Determine the [x, y] coordinate at the center of the cell enclosing the given text.  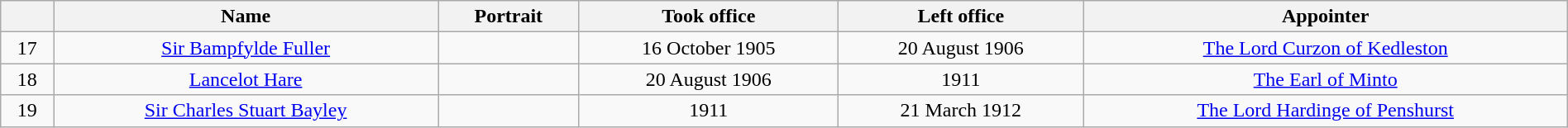
21 March 1912 [961, 111]
The Lord Curzon of Kedleston [1325, 48]
Lancelot Hare [246, 79]
18 [27, 79]
The Earl of Minto [1325, 79]
Appointer [1325, 17]
Sir Charles Stuart Bayley [246, 111]
19 [27, 111]
17 [27, 48]
Portrait [509, 17]
Left office [961, 17]
Took office [709, 17]
Sir Bampfylde Fuller [246, 48]
The Lord Hardinge of Penshurst [1325, 111]
Name [246, 17]
16 October 1905 [709, 48]
